Find where the given text appears and provide that cell's center as [x, y] coordinate. 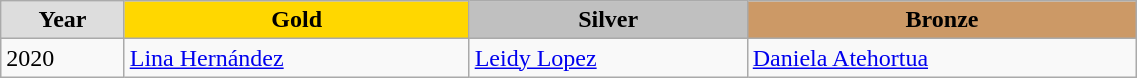
Year [62, 20]
Daniela Atehortua [942, 58]
Leidy Lopez [608, 58]
Lina Hernández [296, 58]
2020 [62, 58]
Gold [296, 20]
Silver [608, 20]
Bronze [942, 20]
